Pinpoint the cell where the given text exists, returning its [X, Y] midpoint coordinate. 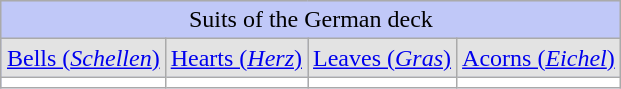
Suits of the German deck [310, 20]
Leaves (Gras) [382, 58]
Hearts (Herz) [236, 58]
Bells (Schellen) [83, 58]
Acorns (Eichel) [539, 58]
